Identify which cell holds the provided text, then report its (x, y) central coordinate. 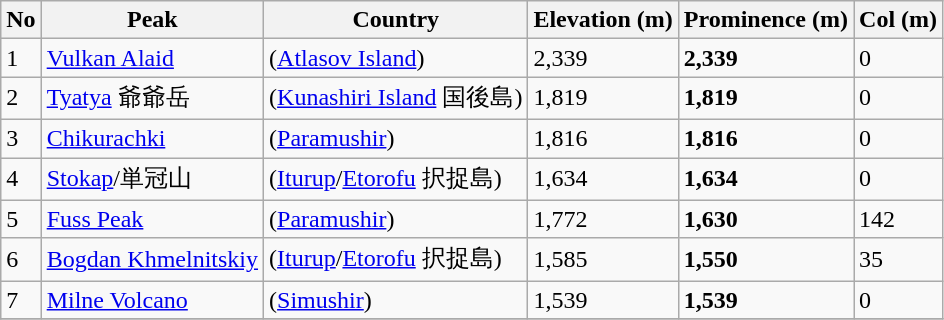
1,585 (603, 260)
Tyatya 爺爺岳 (152, 98)
Prominence (m) (766, 20)
1 (21, 58)
Elevation (m) (603, 20)
4 (21, 180)
5 (21, 219)
3 (21, 138)
Bogdan Khmelnitskiy (152, 260)
142 (898, 219)
Col (m) (898, 20)
Chikurachki (152, 138)
1,772 (603, 219)
7 (21, 300)
No (21, 20)
35 (898, 260)
Fuss Peak (152, 219)
Country (396, 20)
Milne Volcano (152, 300)
(Simushir) (396, 300)
Stokap/単冠山 (152, 180)
1,550 (766, 260)
Vulkan Alaid (152, 58)
2 (21, 98)
(Kunashiri Island 国後島) (396, 98)
6 (21, 260)
(Atlasov Island) (396, 58)
1,630 (766, 219)
Peak (152, 20)
